Find where the given text appears and provide that cell's center as (x, y) coordinate. 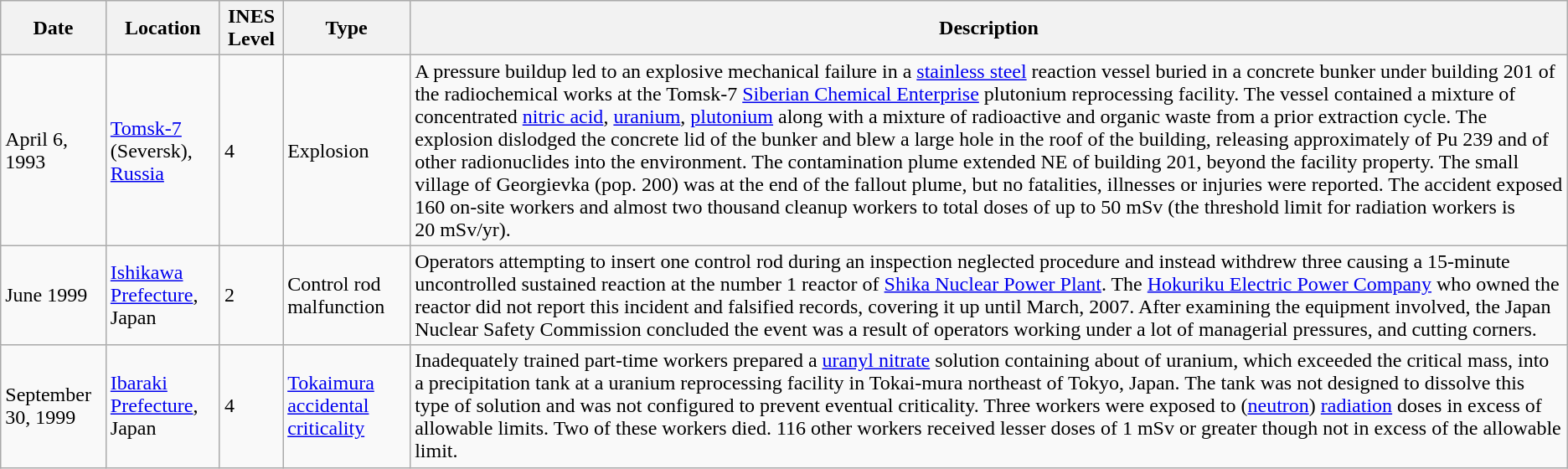
Date (54, 28)
June 1999 (54, 295)
INES Level (251, 28)
Location (162, 28)
Ibaraki Prefecture, Japan (162, 406)
Control rod malfunction (347, 295)
Tomsk-7 (Seversk), Russia (162, 151)
Tokaimura accidental criticality (347, 406)
Type (347, 28)
September 30, 1999 (54, 406)
Description (989, 28)
Ishikawa Prefecture, Japan (162, 295)
2 (251, 295)
Explosion (347, 151)
April 6, 1993 (54, 151)
